Return (X, Y) of the center of cell containing provided text 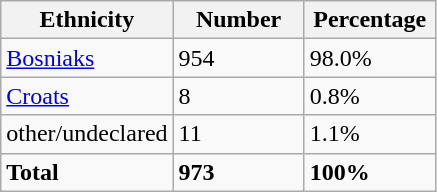
954 (238, 58)
Percentage (370, 20)
100% (370, 172)
Croats (87, 96)
98.0% (370, 58)
973 (238, 172)
Number (238, 20)
other/undeclared (87, 134)
11 (238, 134)
1.1% (370, 134)
Ethnicity (87, 20)
Bosniaks (87, 58)
Total (87, 172)
8 (238, 96)
0.8% (370, 96)
